Search for the cell housing the specified text and yield its (x, y) center coordinate. 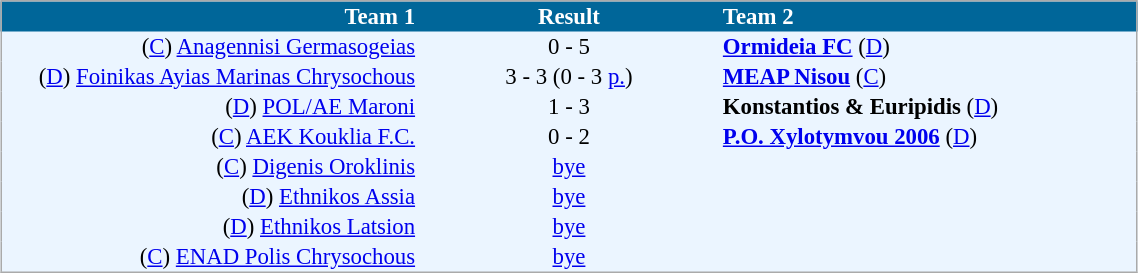
1 - 3 (570, 107)
P.O. Xylotymvou 2006 (D) (929, 137)
MEAP Nisou (C) (929, 77)
Ormideia FC (D) (929, 47)
(C) AEK Kouklia F.C. (209, 137)
Team 2 (929, 16)
Result (570, 16)
0 - 5 (570, 47)
(D) Ethnikos Assia (209, 197)
3 - 3 (0 - 3 p.) (570, 77)
0 - 2 (570, 137)
Team 1 (209, 16)
(C) ENAD Polis Chrysochous (209, 257)
(D) Foinikas Ayias Marinas Chrysochous (209, 77)
(D) POL/AE Maroni (209, 107)
(C) Digenis Oroklinis (209, 167)
(D) Ethnikos Latsion (209, 227)
(C) Anagennisi Germasogeias (209, 47)
Konstantios & Euripidis (D) (929, 107)
